Determine the [X, Y] coordinate at the center of the cell enclosing the given text.  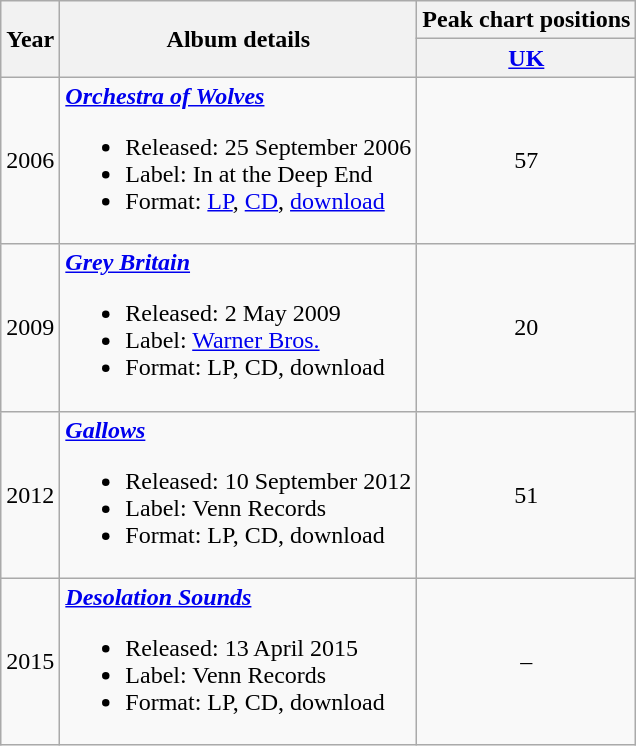
Desolation SoundsReleased: 13 April 2015Label: Venn RecordsFormat: LP, CD, download [238, 662]
57 [526, 160]
Album details [238, 39]
GallowsReleased: 10 September 2012Label: Venn RecordsFormat: LP, CD, download [238, 494]
Peak chart positions [526, 20]
UK [526, 58]
20 [526, 328]
2012 [30, 494]
2006 [30, 160]
Grey BritainReleased: 2 May 2009Label: Warner Bros.Format: LP, CD, download [238, 328]
Orchestra of WolvesReleased: 25 September 2006Label: In at the Deep EndFormat: LP, CD, download [238, 160]
2015 [30, 662]
2009 [30, 328]
– [526, 662]
51 [526, 494]
Year [30, 39]
